Return [X, Y] of the center of cell containing provided text 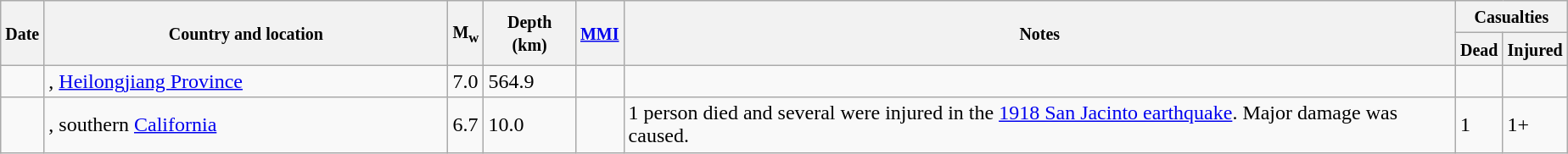
Dead [1479, 49]
1 [1479, 125]
1 person died and several were injured in the 1918 San Jacinto earthquake. Major damage was caused. [1039, 125]
1+ [1535, 125]
Injured [1535, 49]
Country and location [246, 33]
Date [22, 33]
10.0 [529, 125]
MMI [599, 33]
6.7 [466, 125]
Depth (km) [529, 33]
Casualties [1511, 17]
7.0 [466, 81]
, southern California [246, 125]
, Heilongjiang Province [246, 81]
564.9 [529, 81]
Mw [466, 33]
Notes [1039, 33]
